For the text-containing cell, return its midpoint in [X, Y] coordinate format. 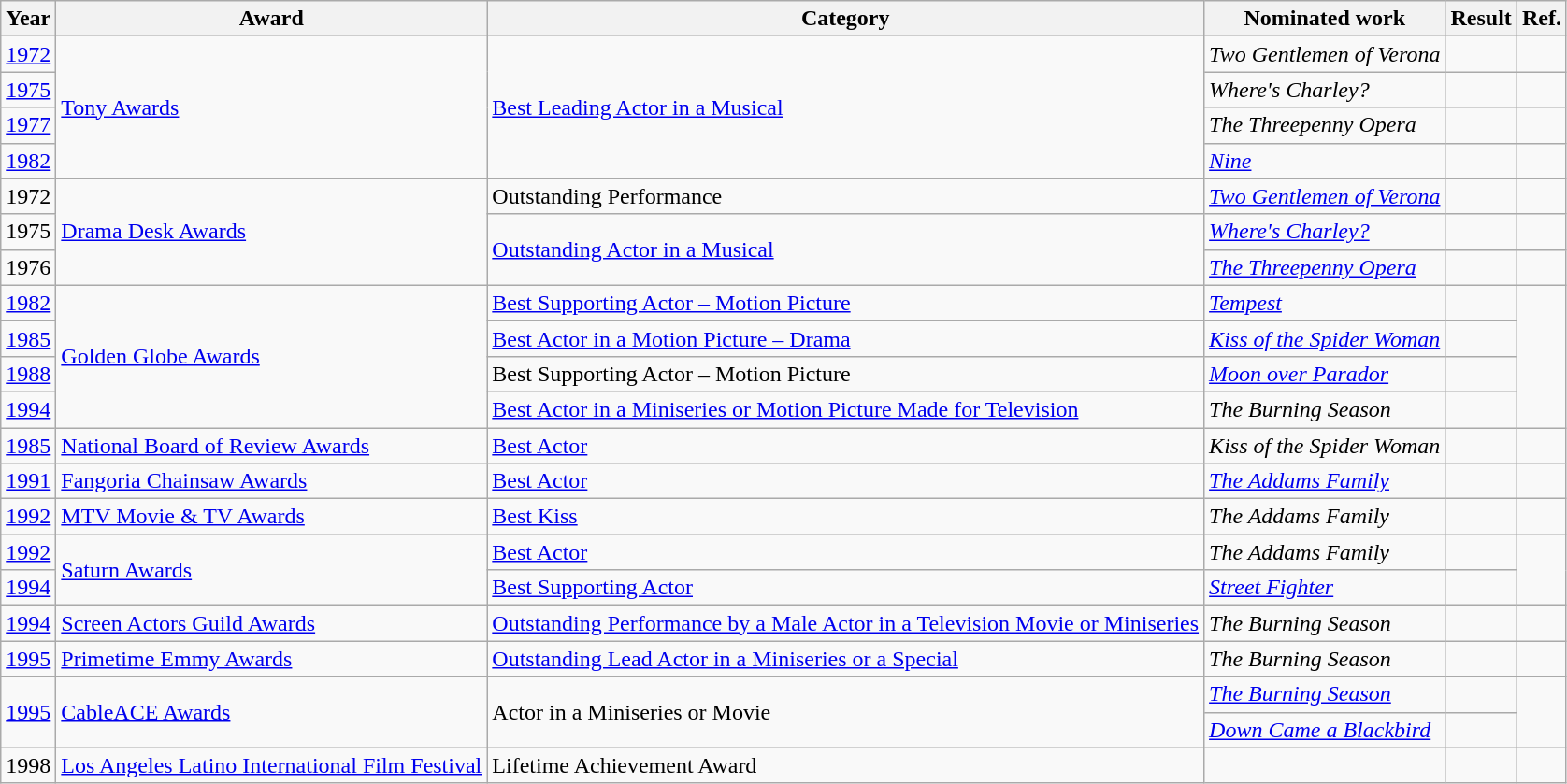
Nine [1325, 161]
1991 [28, 481]
Primetime Emmy Awards [271, 659]
1988 [28, 374]
Best Actor in a Miniseries or Motion Picture Made for Television [845, 409]
Outstanding Performance [845, 196]
Outstanding Actor in a Musical [845, 249]
Nominated work [1325, 19]
Tempest [1325, 303]
Los Angeles Latino International Film Festival [271, 765]
Actor in a Miniseries or Movie [845, 712]
1977 [28, 125]
Best Actor in a Motion Picture – Drama [845, 338]
Best Supporting Actor [845, 588]
Saturn Awards [271, 570]
Moon over Parador [1325, 374]
Result [1481, 19]
National Board of Review Awards [271, 446]
CableACE Awards [271, 712]
Street Fighter [1325, 588]
Lifetime Achievement Award [845, 765]
Best Kiss [845, 517]
Drama Desk Awards [271, 232]
Fangoria Chainsaw Awards [271, 481]
Ref. [1541, 19]
Outstanding Lead Actor in a Miniseries or a Special [845, 659]
Award [271, 19]
Best Leading Actor in a Musical [845, 107]
Outstanding Performance by a Male Actor in a Television Movie or Miniseries [845, 623]
Tony Awards [271, 107]
Category [845, 19]
1998 [28, 765]
Screen Actors Guild Awards [271, 623]
Year [28, 19]
Down Came a Blackbird [1325, 730]
Golden Globe Awards [271, 356]
1976 [28, 267]
MTV Movie & TV Awards [271, 517]
